Find where the given text appears and provide that cell's center as (x, y) coordinate. 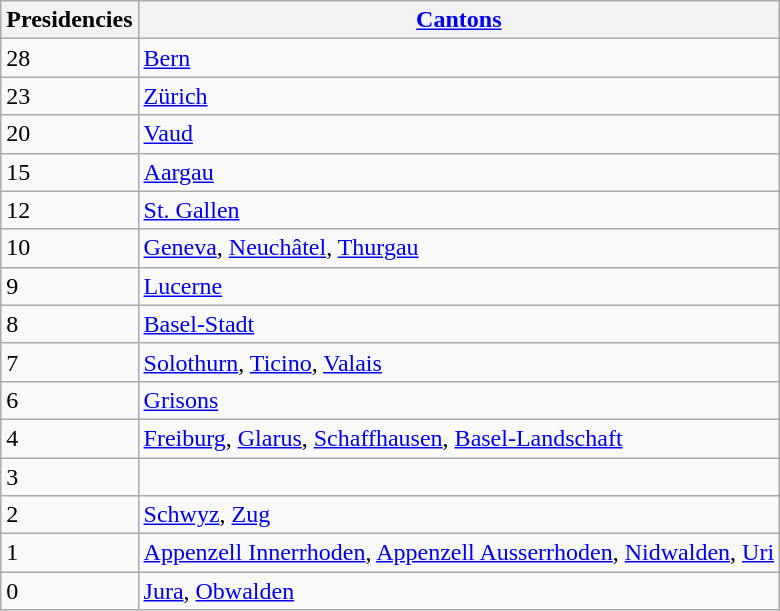
28 (70, 58)
4 (70, 438)
St. Gallen (459, 210)
2 (70, 515)
Solothurn, Ticino, Valais (459, 362)
6 (70, 400)
23 (70, 96)
3 (70, 477)
Zürich (459, 96)
0 (70, 591)
Lucerne (459, 286)
Basel-Stadt (459, 324)
Vaud (459, 134)
Appenzell Innerrhoden, Appenzell Ausserrhoden, Nidwalden, Uri (459, 553)
Bern (459, 58)
8 (70, 324)
Jura, Obwalden (459, 591)
Presidencies (70, 20)
Grisons (459, 400)
10 (70, 248)
Cantons (459, 20)
1 (70, 553)
Freiburg, Glarus, Schaffhausen, Basel-Landschaft (459, 438)
12 (70, 210)
Aargau (459, 172)
7 (70, 362)
Schwyz, Zug (459, 515)
20 (70, 134)
15 (70, 172)
9 (70, 286)
Geneva, Neuchâtel, Thurgau (459, 248)
